Return the (X, Y) coordinate for the center point of the cell that contains the specified text.  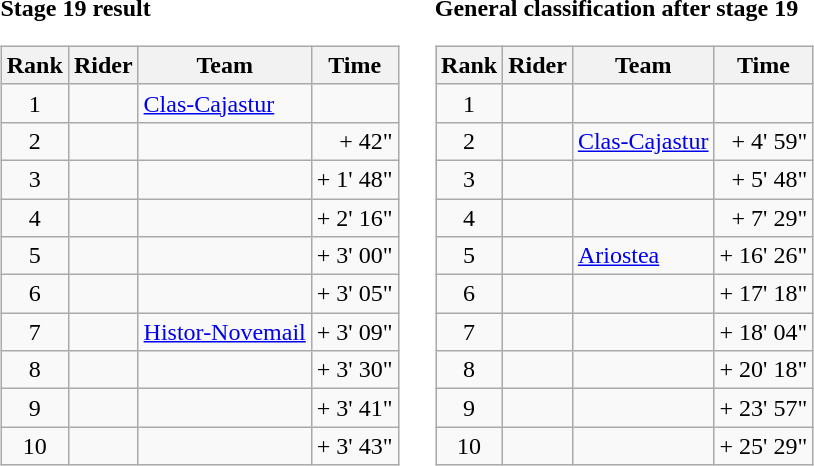
+ 3' 09" (354, 332)
+ 7' 29" (764, 217)
Ariostea (643, 256)
+ 3' 30" (354, 370)
+ 16' 26" (764, 256)
+ 3' 41" (354, 408)
+ 5' 48" (764, 179)
+ 17' 18" (764, 294)
+ 3' 00" (354, 256)
+ 25' 29" (764, 446)
+ 1' 48" (354, 179)
+ 18' 04" (764, 332)
+ 23' 57" (764, 408)
+ 2' 16" (354, 217)
+ 42" (354, 141)
Histor-Novemail (224, 332)
+ 3' 05" (354, 294)
+ 20' 18" (764, 370)
+ 3' 43" (354, 446)
+ 4' 59" (764, 141)
